From the cell containing the given text, extract its center point as [x, y] coordinate. 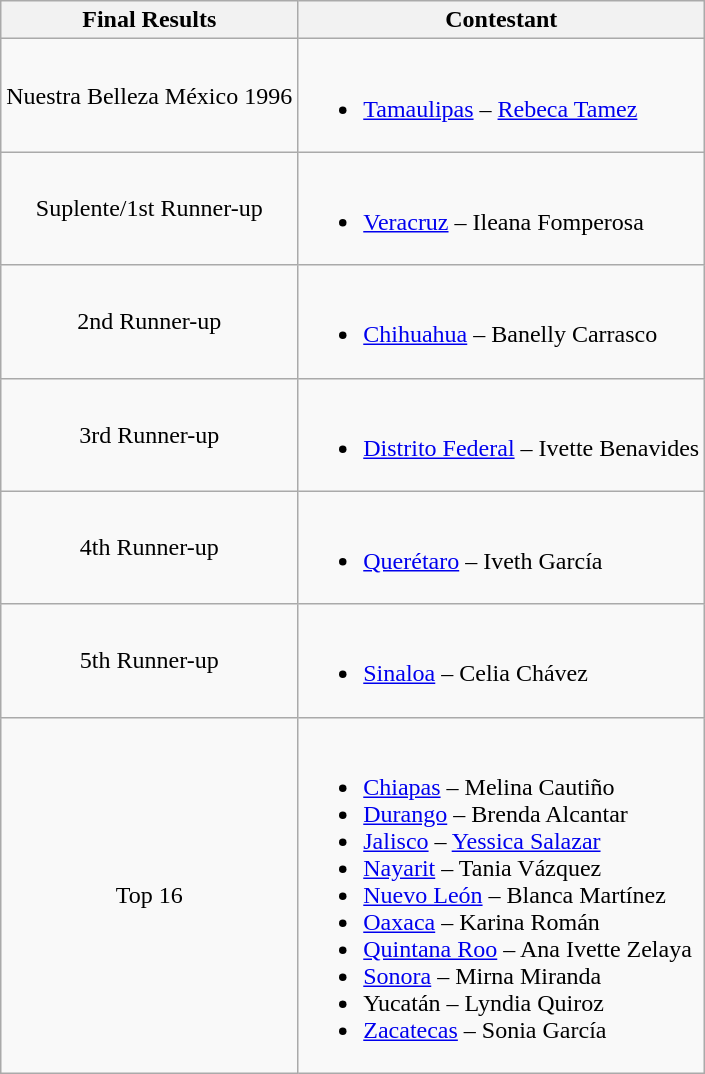
Final Results [150, 20]
Chihuahua – Banelly Carrasco [502, 322]
2nd Runner-up [150, 322]
Veracruz – Ileana Fomperosa [502, 208]
Contestant [502, 20]
Nuestra Belleza México 1996 [150, 96]
3rd Runner-up [150, 434]
5th Runner-up [150, 660]
Querétaro – Iveth García [502, 548]
Sinaloa – Celia Chávez [502, 660]
4th Runner-up [150, 548]
Distrito Federal – Ivette Benavides [502, 434]
Top 16 [150, 895]
Tamaulipas – Rebeca Tamez [502, 96]
Suplente/1st Runner-up [150, 208]
